Provide the (x, y) coordinate of the cell's center where the given text is located.  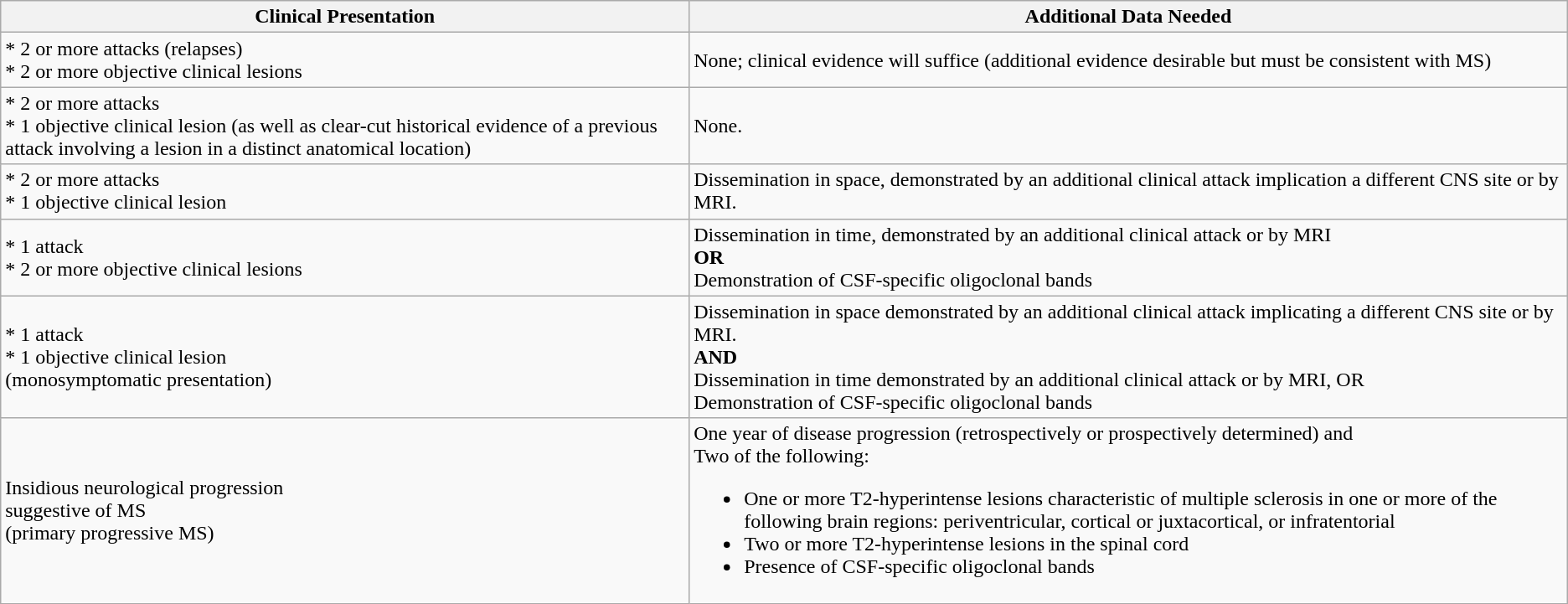
None. (1129, 126)
Dissemination in time, demonstrated by an additional clinical attack or by MRIORDemonstration of CSF-specific oligoclonal bands (1129, 257)
Insidious neurological progression suggestive of MS (primary progressive MS) (345, 511)
* 1 attack * 2 or more objective clinical lesions (345, 257)
None; clinical evidence will suffice (additional evidence desirable but must be consistent with MS) (1129, 60)
Dissemination in space, demonstrated by an additional clinical attack implication a different CNS site or by MRI. (1129, 191)
* 1 attack * 1 objective clinical lesion (monosymptomatic presentation) (345, 357)
* 2 or more attacks * 1 objective clinical lesion (345, 191)
Additional Data Needed (1129, 17)
* 2 or more attacks (relapses) * 2 or more objective clinical lesions (345, 60)
Clinical Presentation (345, 17)
